Search for the cell housing the specified text and yield its [x, y] center coordinate. 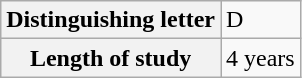
Distinguishing letter [111, 20]
4 years [260, 58]
Length of study [111, 58]
D [260, 20]
